Identify which cell holds the provided text, then report its [x, y] central coordinate. 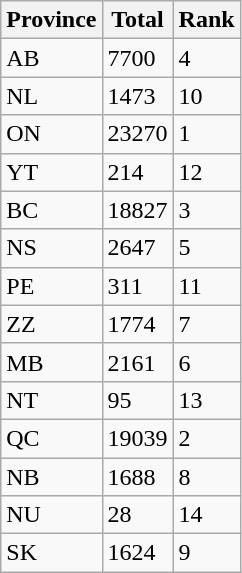
Province [52, 20]
14 [206, 515]
ZZ [52, 324]
SK [52, 553]
PE [52, 286]
2161 [138, 362]
NT [52, 400]
1473 [138, 96]
214 [138, 172]
6 [206, 362]
BC [52, 210]
7 [206, 324]
1 [206, 134]
QC [52, 438]
MB [52, 362]
YT [52, 172]
13 [206, 400]
Total [138, 20]
9 [206, 553]
NS [52, 248]
8 [206, 477]
10 [206, 96]
Rank [206, 20]
311 [138, 286]
11 [206, 286]
1774 [138, 324]
3 [206, 210]
4 [206, 58]
95 [138, 400]
2 [206, 438]
12 [206, 172]
1624 [138, 553]
23270 [138, 134]
1688 [138, 477]
28 [138, 515]
5 [206, 248]
ON [52, 134]
19039 [138, 438]
18827 [138, 210]
NU [52, 515]
AB [52, 58]
NB [52, 477]
NL [52, 96]
2647 [138, 248]
7700 [138, 58]
